Find where the given text appears and provide that cell's center as [X, Y] coordinate. 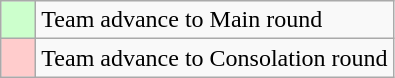
Team advance to Main round [214, 20]
Team advance to Consolation round [214, 58]
